Find where the given text appears and provide that cell's center as [X, Y] coordinate. 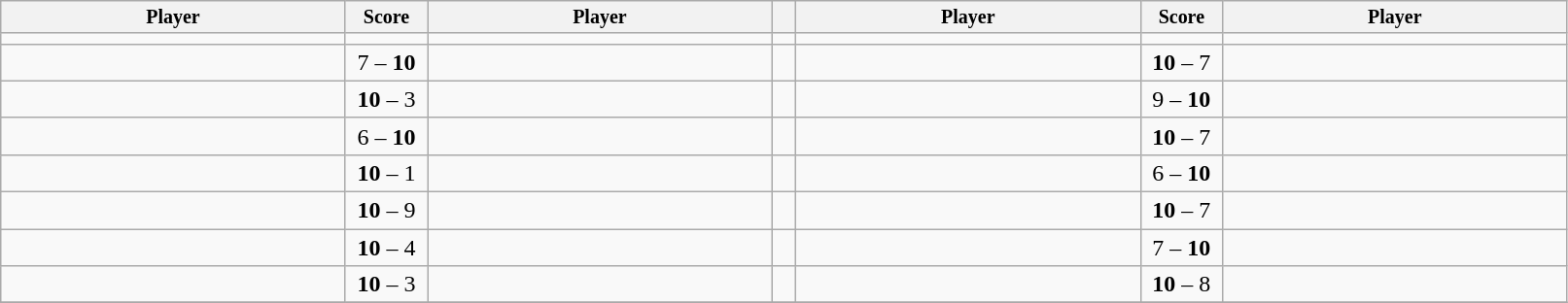
10 – 9 [386, 211]
9 – 10 [1181, 99]
10 – 4 [386, 248]
10 – 1 [386, 173]
10 – 8 [1181, 285]
